Find where the given text appears and provide that cell's center as (X, Y) coordinate. 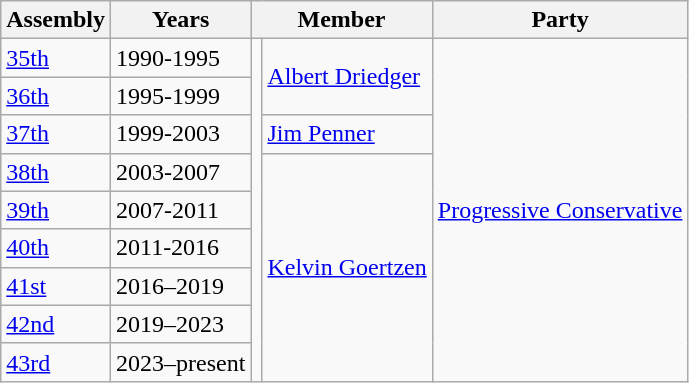
Jim Penner (347, 134)
2003-2007 (180, 172)
Kelvin Goertzen (347, 267)
2011-2016 (180, 248)
1990-1995 (180, 58)
Progressive Conservative (560, 210)
2007-2011 (180, 210)
Years (180, 20)
37th (56, 134)
Albert Driedger (347, 77)
38th (56, 172)
2016–2019 (180, 286)
43rd (56, 362)
39th (56, 210)
Assembly (56, 20)
35th (56, 58)
Member (342, 20)
Party (560, 20)
40th (56, 248)
1999-2003 (180, 134)
36th (56, 96)
1995-1999 (180, 96)
41st (56, 286)
2019–2023 (180, 324)
42nd (56, 324)
2023–present (180, 362)
